For the text-containing cell, return its midpoint in [x, y] coordinate format. 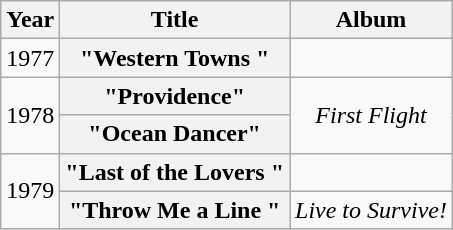
First Flight [372, 115]
"Providence" [175, 96]
"Western Towns " [175, 58]
1977 [30, 58]
Year [30, 20]
Live to Survive! [372, 210]
1978 [30, 115]
"Last of the Lovers " [175, 172]
1979 [30, 191]
Album [372, 20]
"Ocean Dancer" [175, 134]
Title [175, 20]
"Throw Me a Line " [175, 210]
